Capture the cell that displays the provided text and extract its [X, Y] central coordinate. 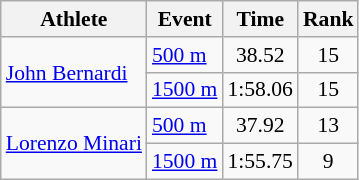
Rank [328, 19]
37.92 [260, 126]
John Bernardi [74, 72]
9 [328, 162]
Time [260, 19]
1:55.75 [260, 162]
Lorenzo Minari [74, 144]
Event [184, 19]
1:58.06 [260, 90]
38.52 [260, 55]
Athlete [74, 19]
13 [328, 126]
